Return (x, y) of the center of cell containing provided text 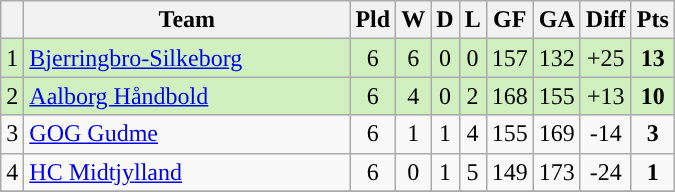
W (414, 20)
5 (472, 172)
149 (510, 172)
10 (652, 96)
-24 (606, 172)
+25 (606, 58)
L (472, 20)
Pts (652, 20)
Bjerringbro-Silkeborg (187, 58)
173 (556, 172)
GOG Gudme (187, 134)
+13 (606, 96)
Aalborg Håndbold (187, 96)
Team (187, 20)
-14 (606, 134)
157 (510, 58)
GA (556, 20)
132 (556, 58)
GF (510, 20)
13 (652, 58)
168 (510, 96)
HC Midtjylland (187, 172)
Diff (606, 20)
D (445, 20)
169 (556, 134)
Pld (373, 20)
